Return the (X, Y) coordinate for the center point of the cell that contains the specified text.  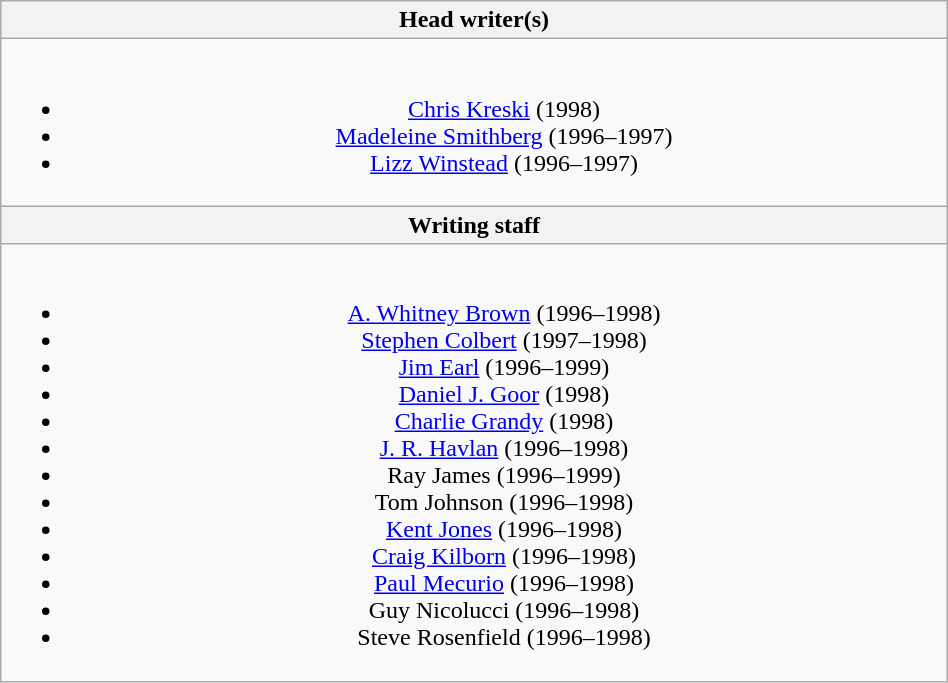
Head writer(s) (474, 20)
Chris Kreski (1998)Madeleine Smithberg (1996–1997)Lizz Winstead (1996–1997) (474, 122)
Writing staff (474, 225)
